Pinpoint the cell where the given text exists, returning its (x, y) midpoint coordinate. 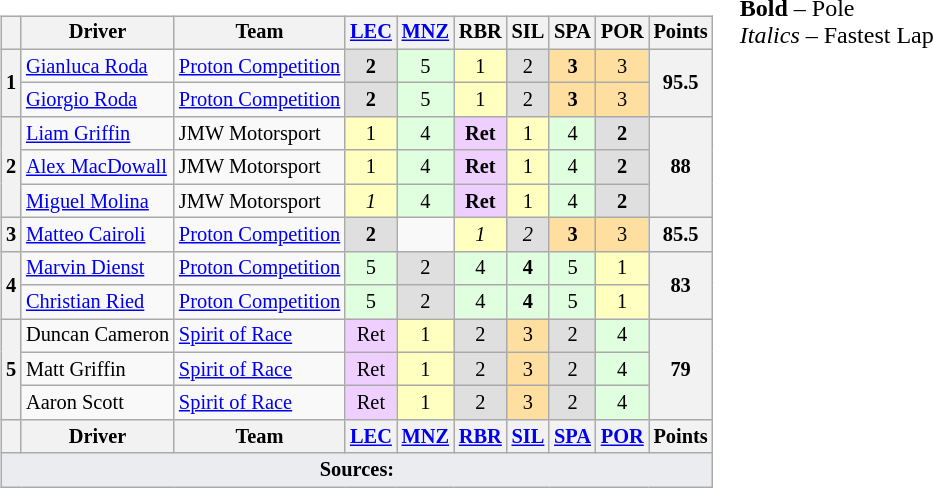
Sources: (356, 470)
79 (681, 370)
Giorgio Roda (98, 100)
85.5 (681, 235)
83 (681, 284)
88 (681, 168)
Matt Griffin (98, 369)
Miguel Molina (98, 201)
Aaron Scott (98, 403)
Matteo Cairoli (98, 235)
Marvin Dienst (98, 268)
Duncan Cameron (98, 336)
Alex MacDowall (98, 167)
Liam Griffin (98, 134)
Gianluca Roda (98, 66)
95.5 (681, 82)
Christian Ried (98, 302)
